Locate the cell with the specified text and output its (x, y) center coordinate. 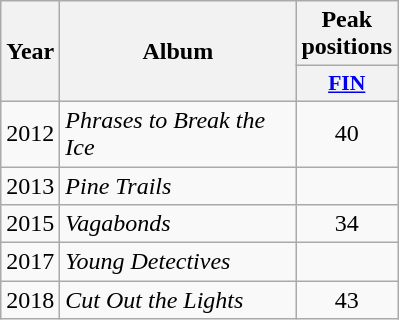
Album (178, 52)
Vagabonds (178, 224)
2017 (30, 262)
2013 (30, 185)
Peak positions (347, 34)
Year (30, 52)
34 (347, 224)
2012 (30, 134)
Phrases to Break the Ice (178, 134)
2015 (30, 224)
Young Detectives (178, 262)
40 (347, 134)
43 (347, 300)
FIN (347, 84)
2018 (30, 300)
Cut Out the Lights (178, 300)
Pine Trails (178, 185)
